Detect which cell encompasses the target text, then output its (x, y) center coordinate. 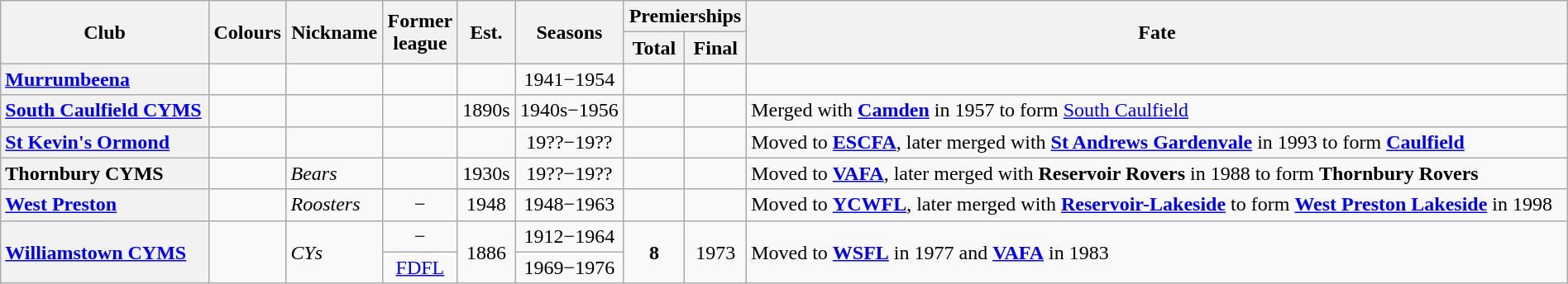
Merged with Camden in 1957 to form South Caulfield (1158, 111)
1890s (486, 111)
Final (716, 48)
1969−1976 (570, 267)
8 (654, 252)
West Preston (105, 205)
Moved to VAFA, later merged with Reservoir Rovers in 1988 to form Thornbury Rovers (1158, 173)
1948 (486, 205)
South Caulfield CYMS (105, 111)
Williamstown CYMS (105, 252)
1930s (486, 173)
Total (654, 48)
Murrumbeena (105, 79)
Seasons (570, 32)
Formerleague (420, 32)
1973 (716, 252)
1941−1954 (570, 79)
Thornbury CYMS (105, 173)
Roosters (334, 205)
1948−1963 (570, 205)
Premierships (685, 17)
Bears (334, 173)
1886 (486, 252)
CYs (334, 252)
FDFL (420, 267)
Moved to YCWFL, later merged with Reservoir-Lakeside to form West Preston Lakeside in 1998 (1158, 205)
Nickname (334, 32)
Moved to ESCFA, later merged with St Andrews Gardenvale in 1993 to form Caulfield (1158, 142)
Club (105, 32)
St Kevin's Ormond (105, 142)
1912−1964 (570, 236)
Fate (1158, 32)
Est. (486, 32)
Moved to WSFL in 1977 and VAFA in 1983 (1158, 252)
1940s−1956 (570, 111)
Colours (247, 32)
